Identify which cell holds the provided text, then report its [x, y] central coordinate. 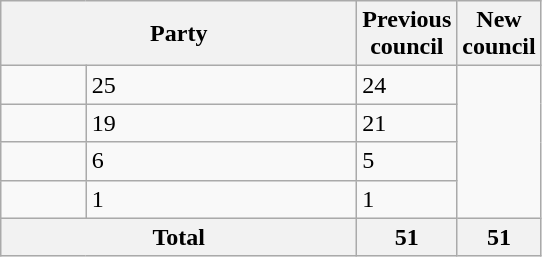
Party [179, 34]
21 [407, 123]
5 [407, 161]
Total [179, 237]
Previous council [407, 34]
19 [222, 123]
New council [499, 34]
24 [407, 85]
25 [222, 85]
6 [222, 161]
